For the text-containing cell, return its midpoint in (X, Y) coordinate format. 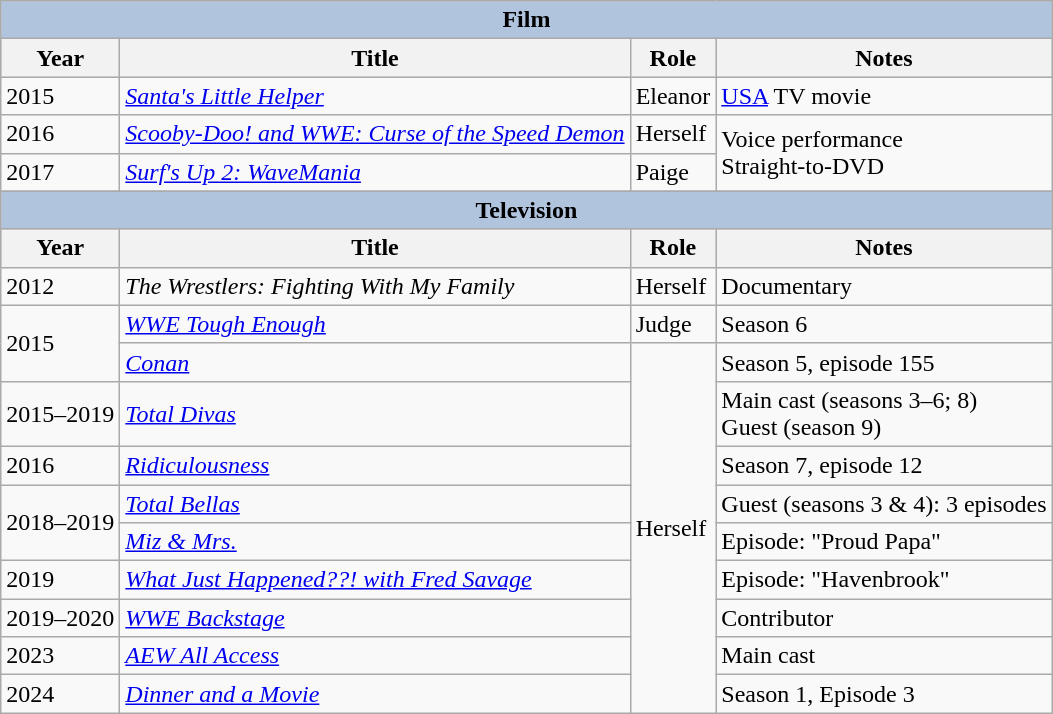
2024 (60, 694)
Season 7, episode 12 (884, 465)
2019 (60, 580)
2012 (60, 286)
Conan (375, 362)
Film (526, 20)
Total Bellas (375, 503)
Judge (673, 324)
Season 1, Episode 3 (884, 694)
USA TV movie (884, 96)
Scooby-Doo! and WWE: Curse of the Speed Demon (375, 134)
Eleanor (673, 96)
AEW All Access (375, 656)
Contributor (884, 618)
Main cast (884, 656)
Ridiculousness (375, 465)
Miz & Mrs. (375, 542)
WWE Backstage (375, 618)
Season 5, episode 155 (884, 362)
WWE Tough Enough (375, 324)
2015–2019 (60, 414)
Total Divas (375, 414)
2023 (60, 656)
Voice performanceStraight-to-DVD (884, 153)
Episode: "Havenbrook" (884, 580)
2019–2020 (60, 618)
Dinner and a Movie (375, 694)
Paige (673, 172)
Guest (seasons 3 & 4): 3 episodes (884, 503)
2017 (60, 172)
What Just Happened??! with Fred Savage (375, 580)
Season 6 (884, 324)
Documentary (884, 286)
Main cast (seasons 3–6; 8)Guest (season 9) (884, 414)
The Wrestlers: Fighting With My Family (375, 286)
Surf's Up 2: WaveMania (375, 172)
Episode: "Proud Papa" (884, 542)
Television (526, 210)
2018–2019 (60, 522)
Santa's Little Helper (375, 96)
